For the text-containing cell, return its midpoint in (X, Y) coordinate format. 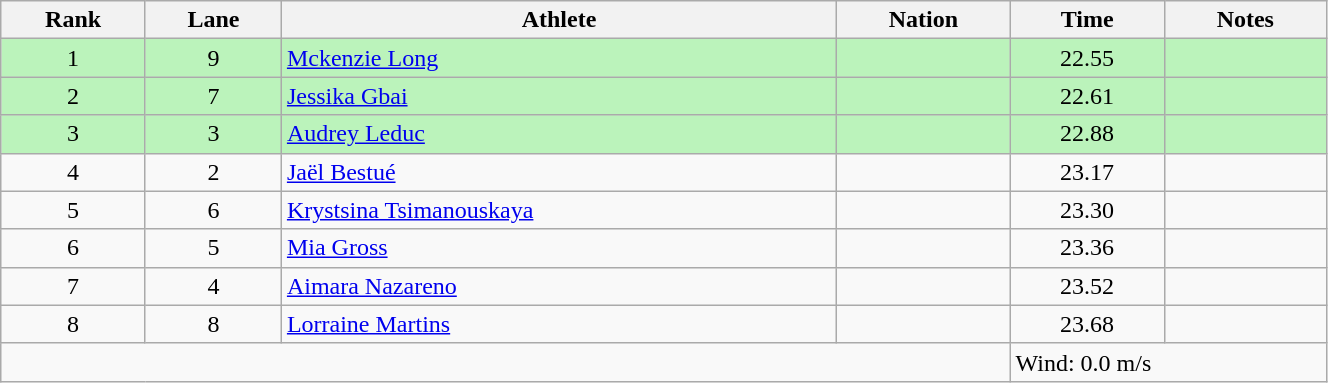
23.30 (1087, 210)
Time (1087, 20)
Audrey Leduc (558, 134)
Nation (924, 20)
Lane (213, 20)
Wind: 0.0 m/s (1168, 362)
23.36 (1087, 248)
Mia Gross (558, 248)
Rank (74, 20)
Notes (1245, 20)
23.17 (1087, 172)
22.88 (1087, 134)
Jessika Gbai (558, 96)
22.55 (1087, 58)
23.52 (1087, 286)
Mckenzie Long (558, 58)
Jaël Bestué (558, 172)
1 (74, 58)
Athlete (558, 20)
23.68 (1087, 324)
Krystsina Tsimanouskaya (558, 210)
22.61 (1087, 96)
9 (213, 58)
Lorraine Martins (558, 324)
Aimara Nazareno (558, 286)
